Capture the cell that displays the provided text and extract its [X, Y] central coordinate. 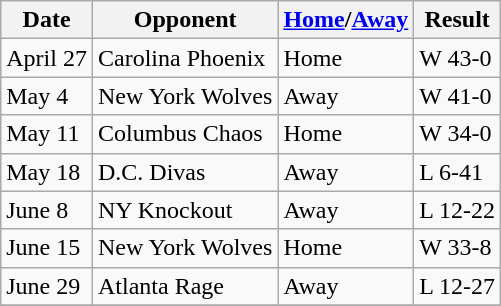
W 43-0 [458, 58]
NY Knockout [184, 210]
May 11 [47, 134]
Date [47, 20]
June 29 [47, 286]
L 6-41 [458, 172]
Atlanta Rage [184, 286]
W 41-0 [458, 96]
May 4 [47, 96]
Columbus Chaos [184, 134]
June 15 [47, 248]
Opponent [184, 20]
L 12-27 [458, 286]
L 12-22 [458, 210]
Carolina Phoenix [184, 58]
D.C. Divas [184, 172]
Home/Away [346, 20]
May 18 [47, 172]
April 27 [47, 58]
W 34-0 [458, 134]
W 33-8 [458, 248]
June 8 [47, 210]
Result [458, 20]
